Search for the cell housing the specified text and yield its (X, Y) center coordinate. 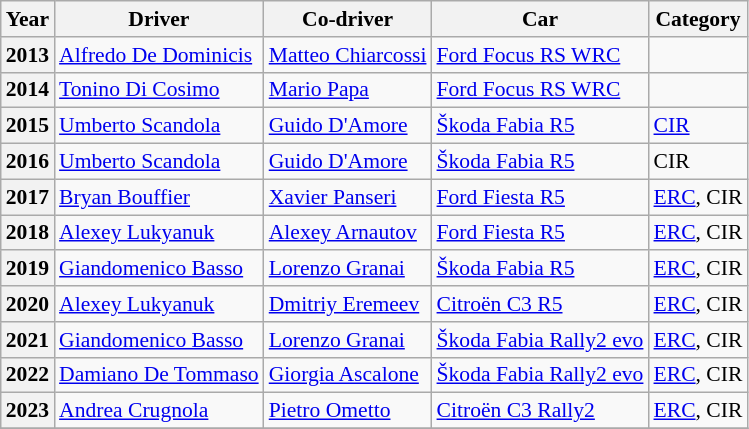
2023 (28, 411)
Mario Papa (348, 90)
2020 (28, 304)
2021 (28, 340)
Bryan Bouffier (159, 197)
Citroën C3 Rally2 (540, 411)
Alfredo De Dominicis (159, 55)
2022 (28, 375)
Tonino Di Cosimo (159, 90)
Car (540, 19)
Dmitriy Eremeev (348, 304)
2019 (28, 269)
Category (698, 19)
2013 (28, 55)
2015 (28, 126)
Alexey Arnautov (348, 233)
Driver (159, 19)
Pietro Ometto (348, 411)
Damiano De Tommaso (159, 375)
Year (28, 19)
Xavier Panseri (348, 197)
Andrea Crugnola (159, 411)
Citroën C3 R5 (540, 304)
2017 (28, 197)
Matteo Chiarcossi (348, 55)
Co-driver (348, 19)
2014 (28, 90)
2016 (28, 162)
Giorgia Ascalone (348, 375)
2018 (28, 233)
